Find where the given text appears and provide that cell's center as [x, y] coordinate. 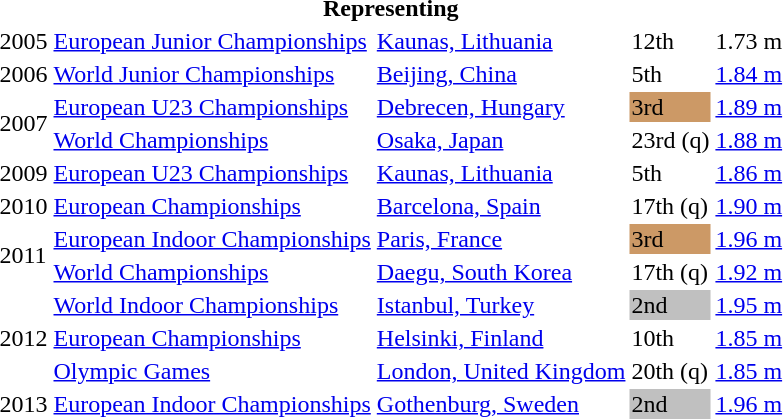
Barcelona, Spain [501, 206]
Paris, France [501, 239]
Olympic Games [212, 371]
Daegu, South Korea [501, 272]
London, United Kingdom [501, 371]
Debrecen, Hungary [501, 107]
Helsinki, Finland [501, 338]
World Indoor Championships [212, 305]
Istanbul, Turkey [501, 305]
Osaka, Japan [501, 140]
23rd (q) [670, 140]
12th [670, 41]
Beijing, China [501, 74]
Gothenburg, Sweden [501, 404]
10th [670, 338]
World Junior Championships [212, 74]
20th (q) [670, 371]
European Junior Championships [212, 41]
